Output the (X, Y) coordinate of the center of the cell containing the given text.  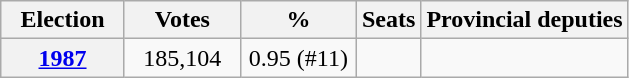
% (298, 20)
Votes (182, 20)
Election (63, 20)
Seats (388, 20)
Provincial deputies (524, 20)
1987 (63, 58)
0.95 (#11) (298, 58)
185,104 (182, 58)
